Detect which cell encompasses the target text, then output its [X, Y] center coordinate. 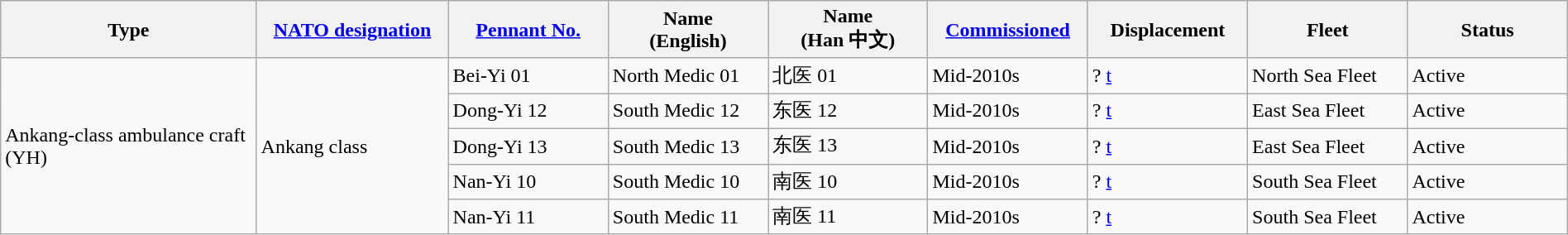
South Medic 11 [688, 217]
Pennant No. [528, 30]
南医 11 [849, 217]
Dong-Yi 13 [528, 146]
Dong-Yi 12 [528, 111]
Nan-Yi 11 [528, 217]
South Medic 13 [688, 146]
南医 10 [849, 182]
Bei-Yi 01 [528, 76]
North Sea Fleet [1328, 76]
Fleet [1328, 30]
Ankang class [352, 146]
Name(Han 中文) [849, 30]
Nan-Yi 10 [528, 182]
北医 01 [849, 76]
Displacement [1168, 30]
Ankang-class ambulance craft (YH) [129, 146]
Commissioned [1007, 30]
东医 12 [849, 111]
Status [1487, 30]
Type [129, 30]
NATO designation [352, 30]
South Medic 12 [688, 111]
North Medic 01 [688, 76]
东医 13 [849, 146]
Name(English) [688, 30]
South Medic 10 [688, 182]
